For the text-containing cell, return its midpoint in (x, y) coordinate format. 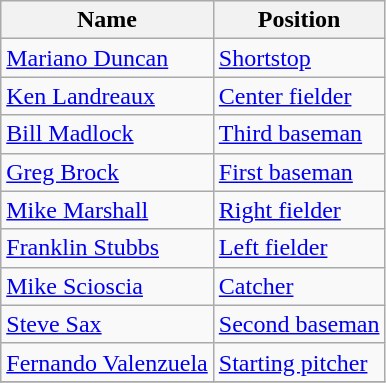
Bill Madlock (108, 134)
Ken Landreaux (108, 96)
Fernando Valenzuela (108, 362)
Left fielder (299, 248)
Mike Marshall (108, 210)
Franklin Stubbs (108, 248)
Second baseman (299, 324)
Position (299, 20)
Steve Sax (108, 324)
Center fielder (299, 96)
Right fielder (299, 210)
Starting pitcher (299, 362)
First baseman (299, 172)
Mike Scioscia (108, 286)
Name (108, 20)
Mariano Duncan (108, 58)
Catcher (299, 286)
Third baseman (299, 134)
Greg Brock (108, 172)
Shortstop (299, 58)
